For the text-containing cell, return its midpoint in (X, Y) coordinate format. 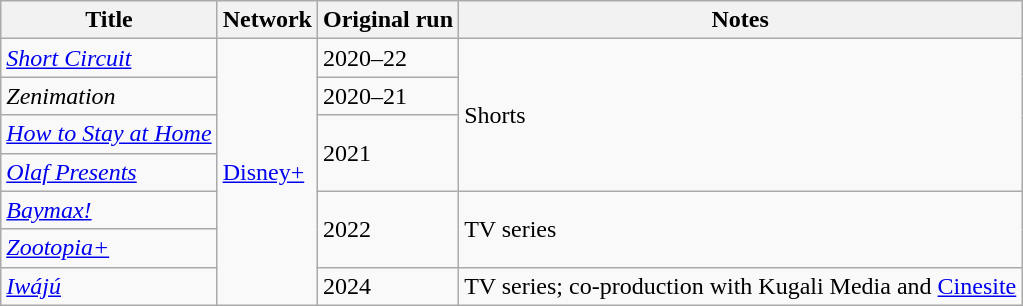
Iwájú (109, 286)
2021 (388, 153)
Shorts (740, 115)
Zenimation (109, 96)
2020–21 (388, 96)
Notes (740, 20)
2020–22 (388, 58)
Baymax! (109, 210)
Olaf Presents (109, 172)
Original run (388, 20)
Title (109, 20)
How to Stay at Home (109, 134)
Short Circuit (109, 58)
2022 (388, 229)
TV series (740, 229)
Network (267, 20)
TV series; co-production with Kugali Media and Cinesite (740, 286)
Disney+ (267, 172)
Zootopia+ (109, 248)
2024 (388, 286)
